Provide the (X, Y) coordinate of the cell's center where the given text is located.  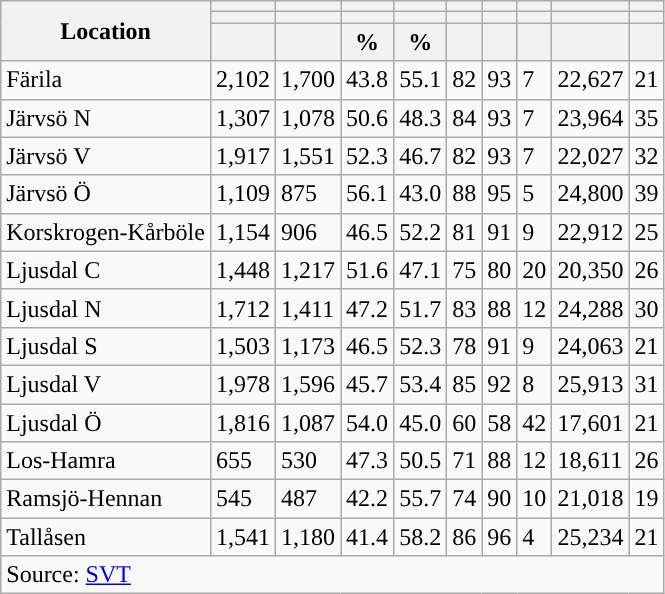
80 (500, 270)
74 (464, 499)
8 (534, 384)
32 (646, 156)
90 (500, 499)
46.7 (420, 156)
45.0 (420, 423)
52.2 (420, 232)
1,978 (242, 384)
10 (534, 499)
1,551 (308, 156)
39 (646, 194)
22,627 (590, 80)
95 (500, 194)
1,503 (242, 346)
Korskrogen-Kårböle (106, 232)
530 (308, 461)
Färila (106, 80)
875 (308, 194)
96 (500, 537)
75 (464, 270)
1,917 (242, 156)
51.6 (368, 270)
42.2 (368, 499)
1,596 (308, 384)
53.4 (420, 384)
1,700 (308, 80)
20,350 (590, 270)
55.7 (420, 499)
50.6 (368, 118)
78 (464, 346)
25,234 (590, 537)
55.1 (420, 80)
43.8 (368, 80)
42 (534, 423)
47.3 (368, 461)
23,964 (590, 118)
48.3 (420, 118)
25 (646, 232)
47.1 (420, 270)
24,063 (590, 346)
1,173 (308, 346)
54.0 (368, 423)
1,816 (242, 423)
Source: SVT (332, 575)
487 (308, 499)
1,411 (308, 308)
58 (500, 423)
1,448 (242, 270)
45.7 (368, 384)
1,109 (242, 194)
5 (534, 194)
83 (464, 308)
86 (464, 537)
41.4 (368, 537)
Location (106, 31)
30 (646, 308)
Ljusdal V (106, 384)
22,027 (590, 156)
1,541 (242, 537)
Los-Hamra (106, 461)
35 (646, 118)
Järvsö N (106, 118)
Ljusdal C (106, 270)
71 (464, 461)
Tallåsen (106, 537)
18,611 (590, 461)
31 (646, 384)
85 (464, 384)
906 (308, 232)
1,087 (308, 423)
1,154 (242, 232)
1,307 (242, 118)
Ljusdal Ö (106, 423)
58.2 (420, 537)
84 (464, 118)
43.0 (420, 194)
2,102 (242, 80)
25,913 (590, 384)
20 (534, 270)
1,078 (308, 118)
22,912 (590, 232)
51.7 (420, 308)
Järvsö Ö (106, 194)
50.5 (420, 461)
1,180 (308, 537)
92 (500, 384)
4 (534, 537)
24,800 (590, 194)
19 (646, 499)
1,217 (308, 270)
17,601 (590, 423)
24,288 (590, 308)
655 (242, 461)
545 (242, 499)
Järvsö V (106, 156)
Ljusdal S (106, 346)
21,018 (590, 499)
81 (464, 232)
1,712 (242, 308)
Ramsjö-Hennan (106, 499)
Ljusdal N (106, 308)
56.1 (368, 194)
60 (464, 423)
47.2 (368, 308)
